Scan for the cell matching the given text and deliver its (X, Y) coordinate at center. 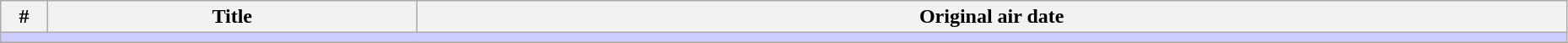
Title (232, 17)
# (24, 17)
Original air date (992, 17)
